Pinpoint the cell where the given text exists, returning its [X, Y] midpoint coordinate. 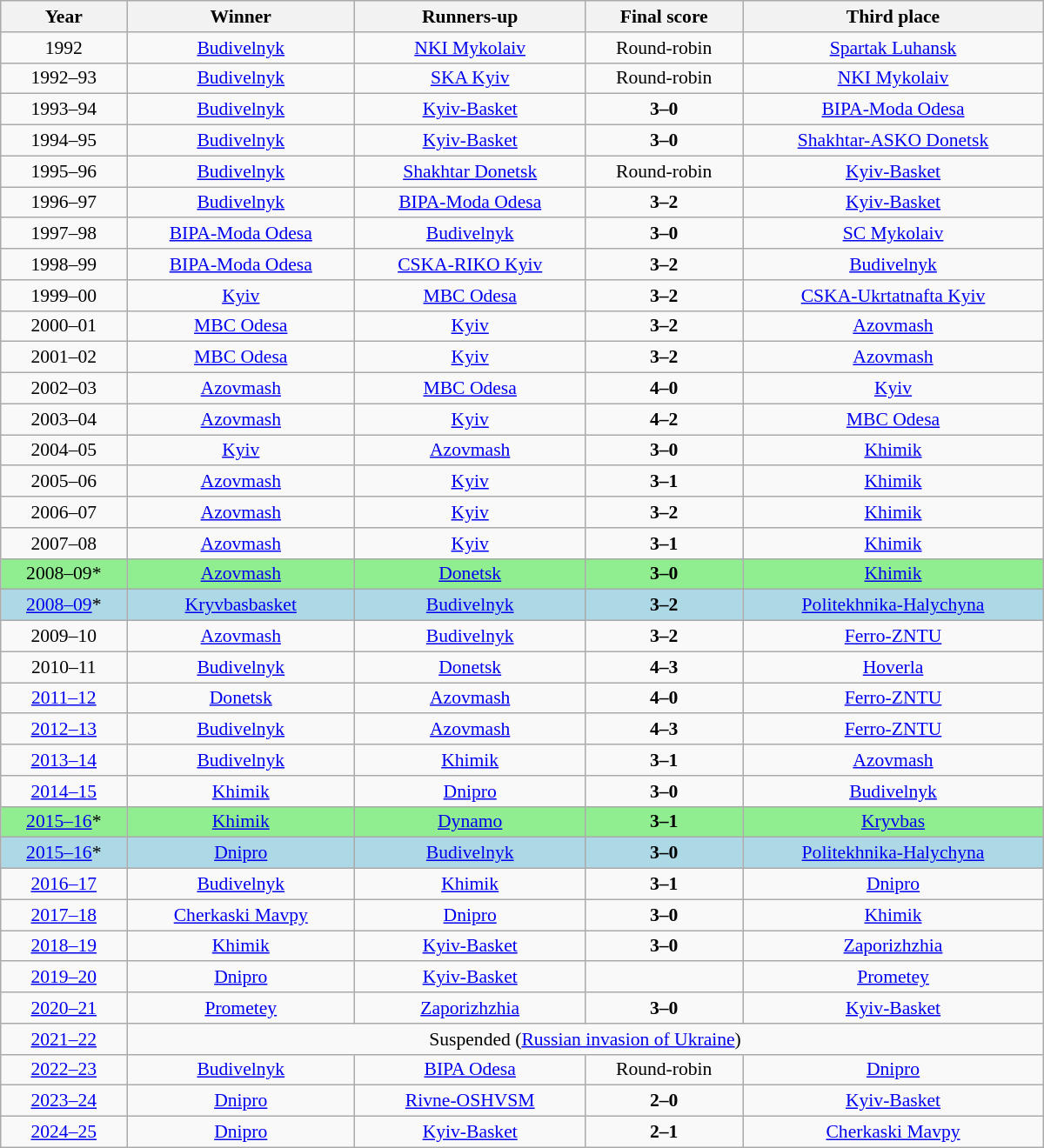
2000–01 [64, 326]
2018–19 [64, 946]
2020–21 [64, 1008]
1992–93 [64, 78]
CSKA-Ukrtatnafta Kyiv [893, 296]
2–0 [665, 1101]
2009–10 [64, 637]
CSKA-RIKO Kyiv [470, 264]
1997–98 [64, 234]
Suspended (Russian invasion of Ukraine) [585, 1039]
4–2 [665, 419]
2011–12 [64, 698]
2004–05 [64, 451]
Runners-up [470, 17]
Shakhtar-ASKO Donetsk [893, 141]
2012–13 [64, 730]
2021–22 [64, 1039]
Hoverla [893, 667]
2024–25 [64, 1132]
2014–15 [64, 791]
2010–11 [64, 667]
Kryvbasbasket [241, 605]
Year [64, 17]
2001–02 [64, 357]
Dynamo [470, 822]
2003–04 [64, 419]
1996–97 [64, 203]
2023–24 [64, 1101]
Kryvbas [893, 822]
2–1 [665, 1132]
2005–06 [64, 482]
2002–03 [64, 389]
2022–23 [64, 1070]
2007–08 [64, 544]
1999–00 [64, 296]
SKA Kyiv [470, 78]
1995–96 [64, 171]
BIPA Odesa [470, 1070]
2019–20 [64, 978]
1993–94 [64, 110]
2013–14 [64, 760]
Winner [241, 17]
Shakhtar Donetsk [470, 171]
SC Mykolaiv [893, 234]
Final score [665, 17]
2006–07 [64, 512]
2016–17 [64, 884]
Spartak Luhansk [893, 48]
1992 [64, 48]
1994–95 [64, 141]
1998–99 [64, 264]
Third place [893, 17]
Rivne-OSHVSM [470, 1101]
2017–18 [64, 915]
